For the text-containing cell, return its midpoint in [X, Y] coordinate format. 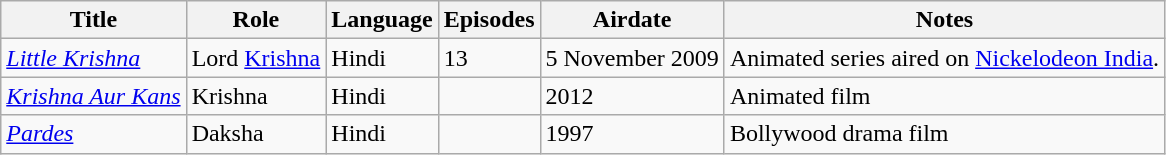
5 November 2009 [632, 58]
Little Krishna [94, 58]
2012 [632, 96]
Role [256, 20]
Episodes [489, 20]
Airdate [632, 20]
Title [94, 20]
Krishna [256, 96]
Language [382, 20]
1997 [632, 134]
Notes [944, 20]
Bollywood drama film [944, 134]
Animated film [944, 96]
Krishna Aur Kans [94, 96]
Daksha [256, 134]
Lord Krishna [256, 58]
Animated series aired on Nickelodeon India. [944, 58]
Pardes [94, 134]
13 [489, 58]
